Search for the cell housing the specified text and yield its [x, y] center coordinate. 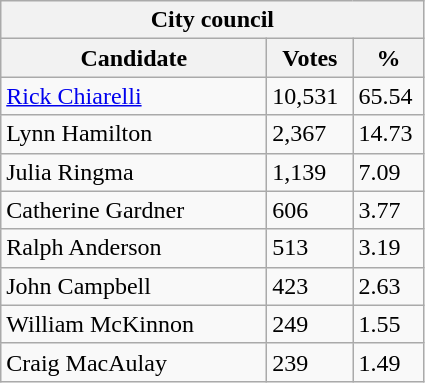
% [388, 58]
Craig MacAulay [134, 362]
7.09 [388, 172]
3.77 [388, 210]
606 [310, 210]
Ralph Anderson [134, 248]
1,139 [310, 172]
3.19 [388, 248]
10,531 [310, 96]
513 [310, 248]
Rick Chiarelli [134, 96]
2,367 [310, 134]
14.73 [388, 134]
423 [310, 286]
Votes [310, 58]
Julia Ringma [134, 172]
1.49 [388, 362]
Catherine Gardner [134, 210]
1.55 [388, 324]
2.63 [388, 286]
City council [212, 20]
Candidate [134, 58]
239 [310, 362]
John Campbell [134, 286]
Lynn Hamilton [134, 134]
65.54 [388, 96]
249 [310, 324]
William McKinnon [134, 324]
